Capture the cell that displays the provided text and extract its (X, Y) central coordinate. 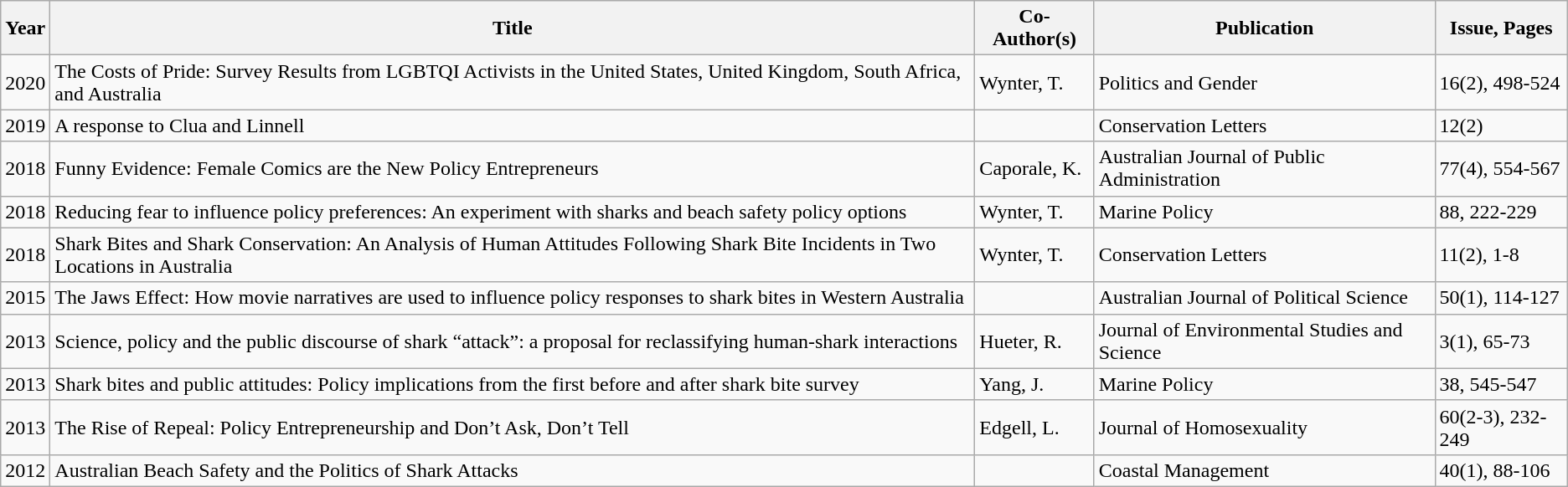
50(1), 114-127 (1501, 298)
Edgell, L. (1034, 427)
Journal of Environmental Studies and Science (1265, 341)
Australian Beach Safety and the Politics of Shark Attacks (513, 470)
Co-Author(s) (1034, 28)
Journal of Homosexuality (1265, 427)
Science, policy and the public discourse of shark “attack”: a proposal for reclassifying human-shark interactions (513, 341)
77(4), 554-567 (1501, 169)
Coastal Management (1265, 470)
3(1), 65-73 (1501, 341)
11(2), 1-8 (1501, 254)
Funny Evidence: Female Comics are the New Policy Entrepreneurs (513, 169)
Hueter, R. (1034, 341)
60(2-3), 232-249 (1501, 427)
Yang, J. (1034, 384)
88, 222-229 (1501, 212)
The Rise of Repeal: Policy Entrepreneurship and Don’t Ask, Don’t Tell (513, 427)
2020 (25, 82)
2019 (25, 126)
Shark Bites and Shark Conservation: An Analysis of Human Attitudes Following Shark Bite Incidents in Two Locations in Australia (513, 254)
The Costs of Pride: Survey Results from LGBTQI Activists in the United States, United Kingdom, South Africa, and Australia (513, 82)
12(2) (1501, 126)
Australian Journal of Political Science (1265, 298)
38, 545-547 (1501, 384)
A response to Clua and Linnell (513, 126)
2015 (25, 298)
16(2), 498-524 (1501, 82)
Issue, Pages (1501, 28)
2012 (25, 470)
Title (513, 28)
Reducing fear to influence policy preferences: An experiment with sharks and beach safety policy options (513, 212)
The Jaws Effect: How movie narratives are used to influence policy responses to shark bites in Western Australia (513, 298)
Caporale, K. (1034, 169)
Publication (1265, 28)
Australian Journal of Public Administration (1265, 169)
40(1), 88-106 (1501, 470)
Politics and Gender (1265, 82)
Shark bites and public attitudes: Policy implications from the first before and after shark bite survey (513, 384)
Year (25, 28)
